Scan for the cell matching the given text and deliver its [X, Y] coordinate at center. 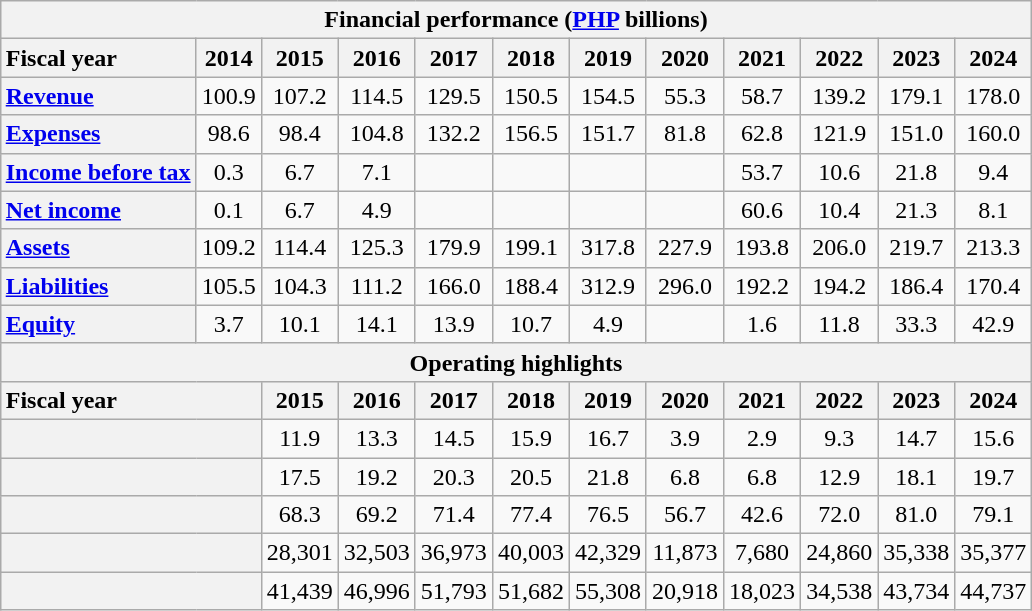
121.9 [840, 134]
186.4 [916, 286]
150.5 [530, 96]
19.2 [376, 477]
2014 [228, 58]
3.9 [684, 438]
125.3 [376, 248]
132.2 [454, 134]
206.0 [840, 248]
296.0 [684, 286]
7.1 [376, 172]
129.5 [454, 96]
8.1 [994, 210]
79.1 [994, 515]
105.5 [228, 286]
41,439 [300, 591]
7,680 [762, 553]
55.3 [684, 96]
20.5 [530, 477]
151.0 [916, 134]
35,377 [994, 553]
98.6 [228, 134]
81.8 [684, 134]
Equity [98, 324]
178.0 [994, 96]
139.2 [840, 96]
46,996 [376, 591]
55,308 [608, 591]
151.7 [608, 134]
114.4 [300, 248]
12.9 [840, 477]
317.8 [608, 248]
34,538 [840, 591]
10.7 [530, 324]
104.3 [300, 286]
21.3 [916, 210]
Assets [98, 248]
35,338 [916, 553]
56.7 [684, 515]
20,918 [684, 591]
81.0 [916, 515]
44,737 [994, 591]
100.9 [228, 96]
111.2 [376, 286]
109.2 [228, 248]
Net income [98, 210]
28,301 [300, 553]
9.3 [840, 438]
20.3 [454, 477]
13.9 [454, 324]
36,973 [454, 553]
24,860 [840, 553]
170.4 [994, 286]
Liabilities [98, 286]
9.4 [994, 172]
188.4 [530, 286]
11.9 [300, 438]
0.1 [228, 210]
76.5 [608, 515]
Financial performance (PHP billions) [516, 20]
40,003 [530, 553]
160.0 [994, 134]
43,734 [916, 591]
10.4 [840, 210]
199.1 [530, 248]
42,329 [608, 553]
Operating highlights [516, 362]
11,873 [684, 553]
3.7 [228, 324]
53.7 [762, 172]
42.6 [762, 515]
17.5 [300, 477]
10.6 [840, 172]
Income before tax [98, 172]
32,503 [376, 553]
18,023 [762, 591]
193.8 [762, 248]
98.4 [300, 134]
60.6 [762, 210]
179.1 [916, 96]
Expenses [98, 134]
19.7 [994, 477]
213.3 [994, 248]
179.9 [454, 248]
13.3 [376, 438]
58.7 [762, 96]
69.2 [376, 515]
219.7 [916, 248]
77.4 [530, 515]
62.8 [762, 134]
312.9 [608, 286]
51,682 [530, 591]
156.5 [530, 134]
51,793 [454, 591]
14.7 [916, 438]
16.7 [608, 438]
107.2 [300, 96]
33.3 [916, 324]
104.8 [376, 134]
166.0 [454, 286]
71.4 [454, 515]
194.2 [840, 286]
15.9 [530, 438]
227.9 [684, 248]
11.8 [840, 324]
2.9 [762, 438]
154.5 [608, 96]
14.5 [454, 438]
114.5 [376, 96]
72.0 [840, 515]
192.2 [762, 286]
68.3 [300, 515]
14.1 [376, 324]
42.9 [994, 324]
18.1 [916, 477]
10.1 [300, 324]
0.3 [228, 172]
15.6 [994, 438]
Revenue [98, 96]
1.6 [762, 324]
